Output the [x, y] coordinate of the center of the cell containing the given text.  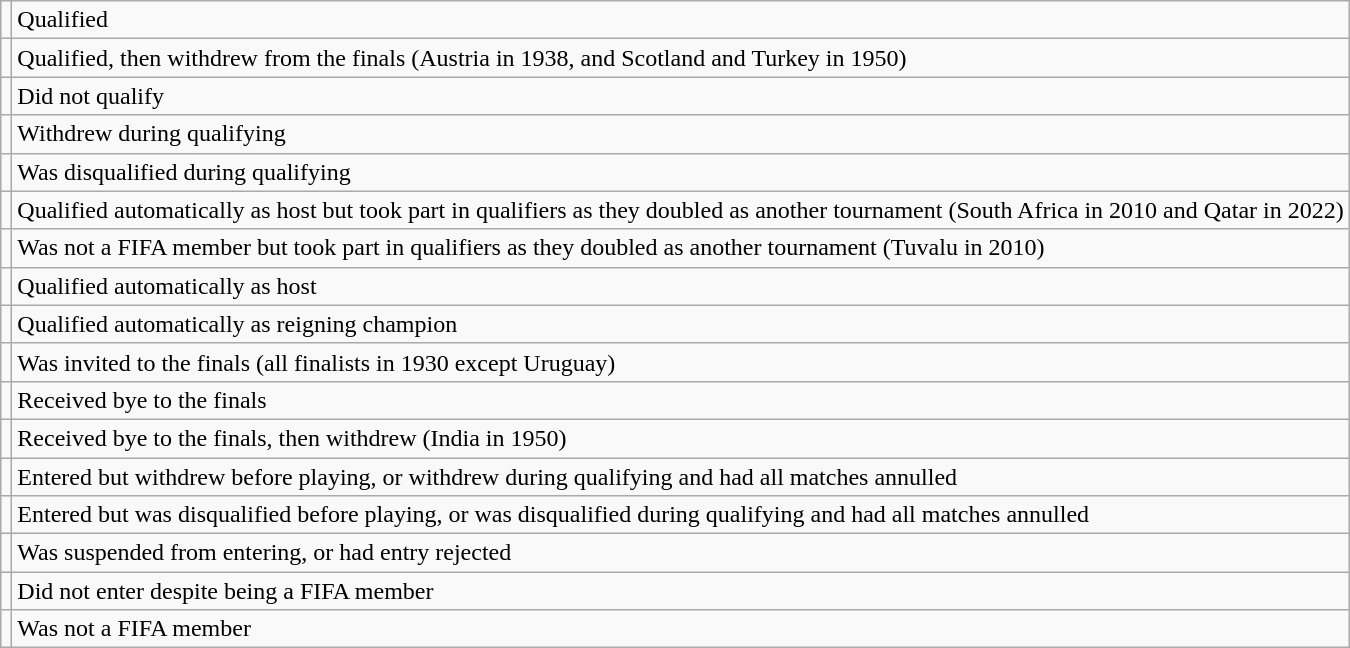
Was not a FIFA member but took part in qualifiers as they doubled as another tournament (Tuvalu in 2010) [680, 248]
Was invited to the finals (all finalists in 1930 except Uruguay) [680, 362]
Withdrew during qualifying [680, 134]
Qualified automatically as host [680, 286]
Was disqualified during qualifying [680, 172]
Was not a FIFA member [680, 629]
Entered but was disqualified before playing, or was disqualified during qualifying and had all matches annulled [680, 515]
Received bye to the finals, then withdrew (India in 1950) [680, 438]
Did not qualify [680, 96]
Did not enter despite being a FIFA member [680, 591]
Was suspended from entering, or had entry rejected [680, 553]
Qualified [680, 20]
Qualified automatically as reigning champion [680, 324]
Qualified, then withdrew from the finals (Austria in 1938, and Scotland and Turkey in 1950) [680, 58]
Received bye to the finals [680, 400]
Entered but withdrew before playing, or withdrew during qualifying and had all matches annulled [680, 477]
Qualified automatically as host but took part in qualifiers as they doubled as another tournament (South Africa in 2010 and Qatar in 2022) [680, 210]
